Capture the cell that displays the provided text and extract its [x, y] central coordinate. 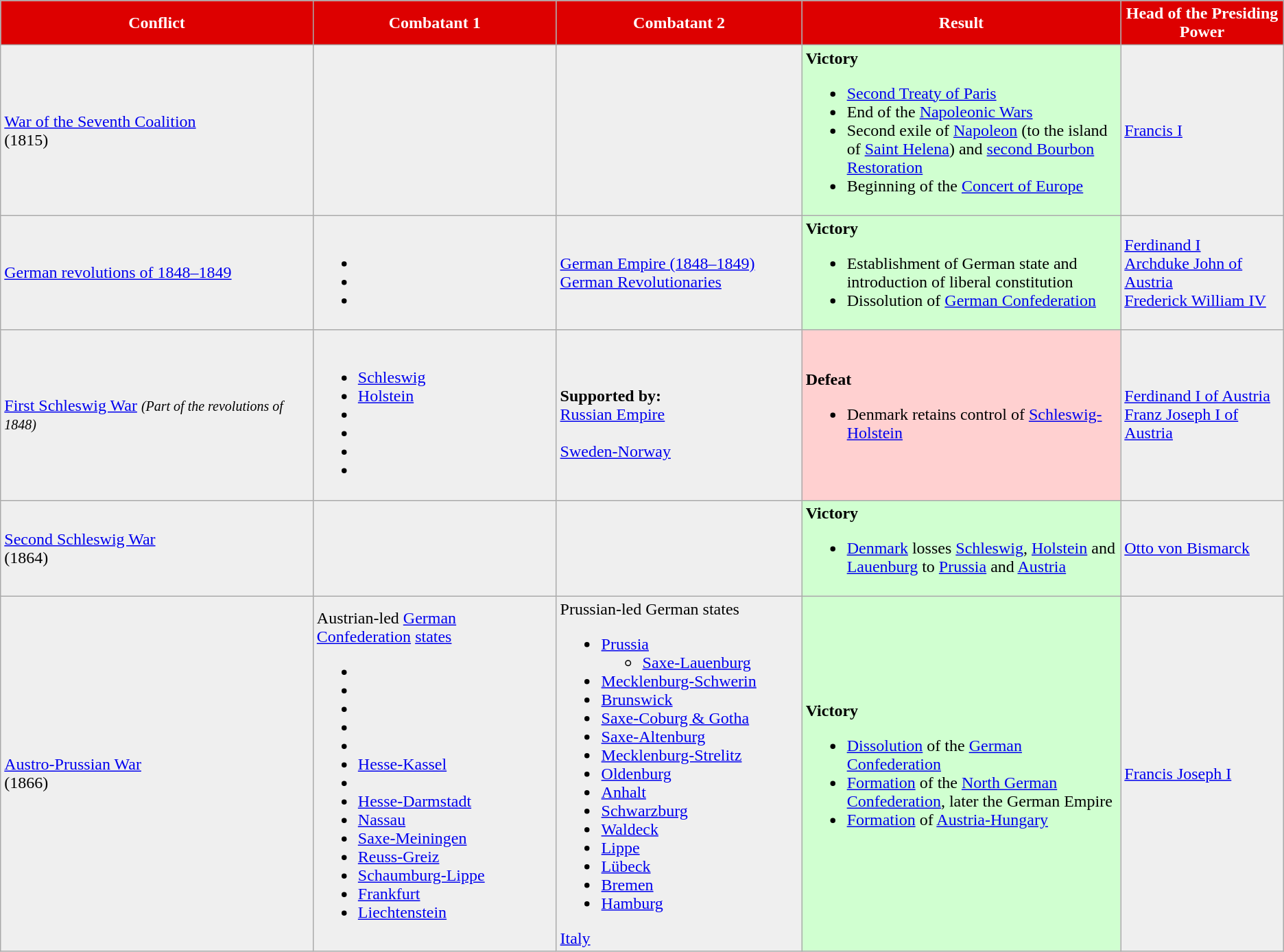
VictoryEstablishment of German state and introduction of liberal constitutionDissolution of German Confederation [962, 273]
Otto von Bismarck [1202, 548]
War of the Seventh Coalition(1815) [157, 130]
First Schleswig War (Part of the revolutions of 1848) [157, 415]
Supported by: Russian Empire Sweden-Norway [679, 415]
Result [962, 23]
Schleswig Holstein [435, 415]
Austrian-led German Confederation states Hesse-Kassel Hesse-Darmstadt Nassau Saxe-Meiningen Reuss-Greiz Schaumburg-Lippe Frankfurt Liechtenstein [435, 774]
Conflict [157, 23]
Second Schleswig War(1864) [157, 548]
German Empire (1848–1849)German Revolutionaries [679, 273]
VictoryDissolution of the German ConfederationFormation of the North German Confederation, later the German EmpireFormation of Austria-Hungary [962, 774]
Head of the Presiding Power [1202, 23]
Ferdinand I of AustriaFranz Joseph I of Austria [1202, 415]
Ferdinand IArchduke John of AustriaFrederick William IV [1202, 273]
Combatant 2 [679, 23]
Austro-Prussian War(1866) [157, 774]
Francis I [1202, 130]
German revolutions of 1848–1849 [157, 273]
DefeatDenmark retains control of Schleswig-Holstein [962, 415]
VictoryDenmark losses Schleswig, Holstein and Lauenburg to Prussia and Austria [962, 548]
Combatant 1 [435, 23]
Francis Joseph I [1202, 774]
